Pinpoint the cell where the given text exists, returning its (x, y) midpoint coordinate. 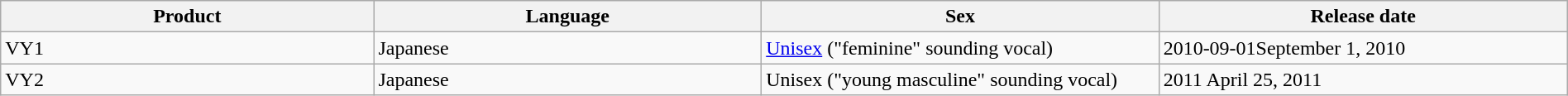
Release date (1363, 17)
VY1 (187, 48)
Product (187, 17)
Unisex ("feminine" sounding vocal) (960, 48)
2011 April 25, 2011 (1363, 79)
VY2 (187, 79)
Unisex ("young masculine" sounding vocal) (960, 79)
Language (567, 17)
2010-09-01September 1, 2010 (1363, 48)
Sex (960, 17)
